Pinpoint the cell where the given text exists, returning its [x, y] midpoint coordinate. 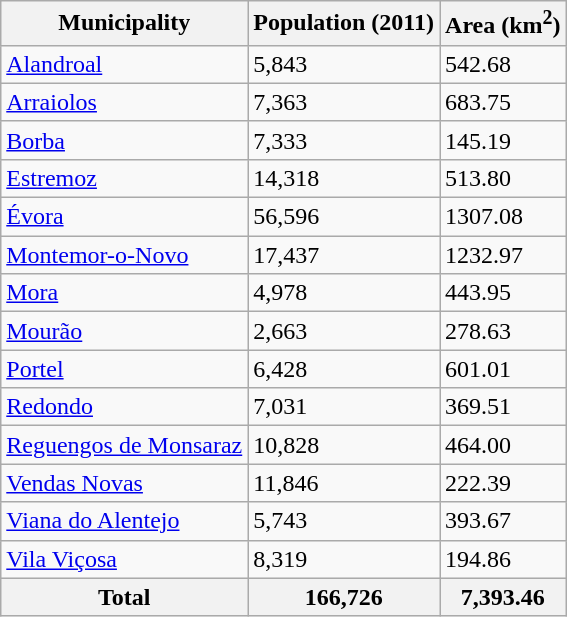
369.51 [504, 407]
2,663 [344, 331]
Vendas Novas [124, 483]
Arraiolos [124, 102]
166,726 [344, 597]
Population (2011) [344, 24]
542.68 [504, 64]
1307.08 [504, 217]
194.86 [504, 559]
8,319 [344, 559]
10,828 [344, 445]
1232.97 [504, 255]
Redondo [124, 407]
6,428 [344, 369]
56,596 [344, 217]
Area (km2) [504, 24]
7,363 [344, 102]
Reguengos de Monsaraz [124, 445]
Total [124, 597]
Portel [124, 369]
7,333 [344, 140]
683.75 [504, 102]
278.63 [504, 331]
222.39 [504, 483]
7,393.46 [504, 597]
464.00 [504, 445]
Estremoz [124, 178]
Vila Viçosa [124, 559]
443.95 [504, 293]
14,318 [344, 178]
Borba [124, 140]
513.80 [504, 178]
7,031 [344, 407]
5,843 [344, 64]
601.01 [504, 369]
Mourão [124, 331]
Évora [124, 217]
11,846 [344, 483]
4,978 [344, 293]
Municipality [124, 24]
5,743 [344, 521]
Mora [124, 293]
Alandroal [124, 64]
Montemor-o-Novo [124, 255]
393.67 [504, 521]
Viana do Alentejo [124, 521]
17,437 [344, 255]
145.19 [504, 140]
